Search for the cell housing the specified text and yield its (X, Y) center coordinate. 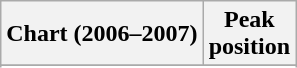
Chart (2006–2007) (102, 34)
Peakposition (249, 34)
